Provide the (x, y) coordinate of the cell's center where the given text is located.  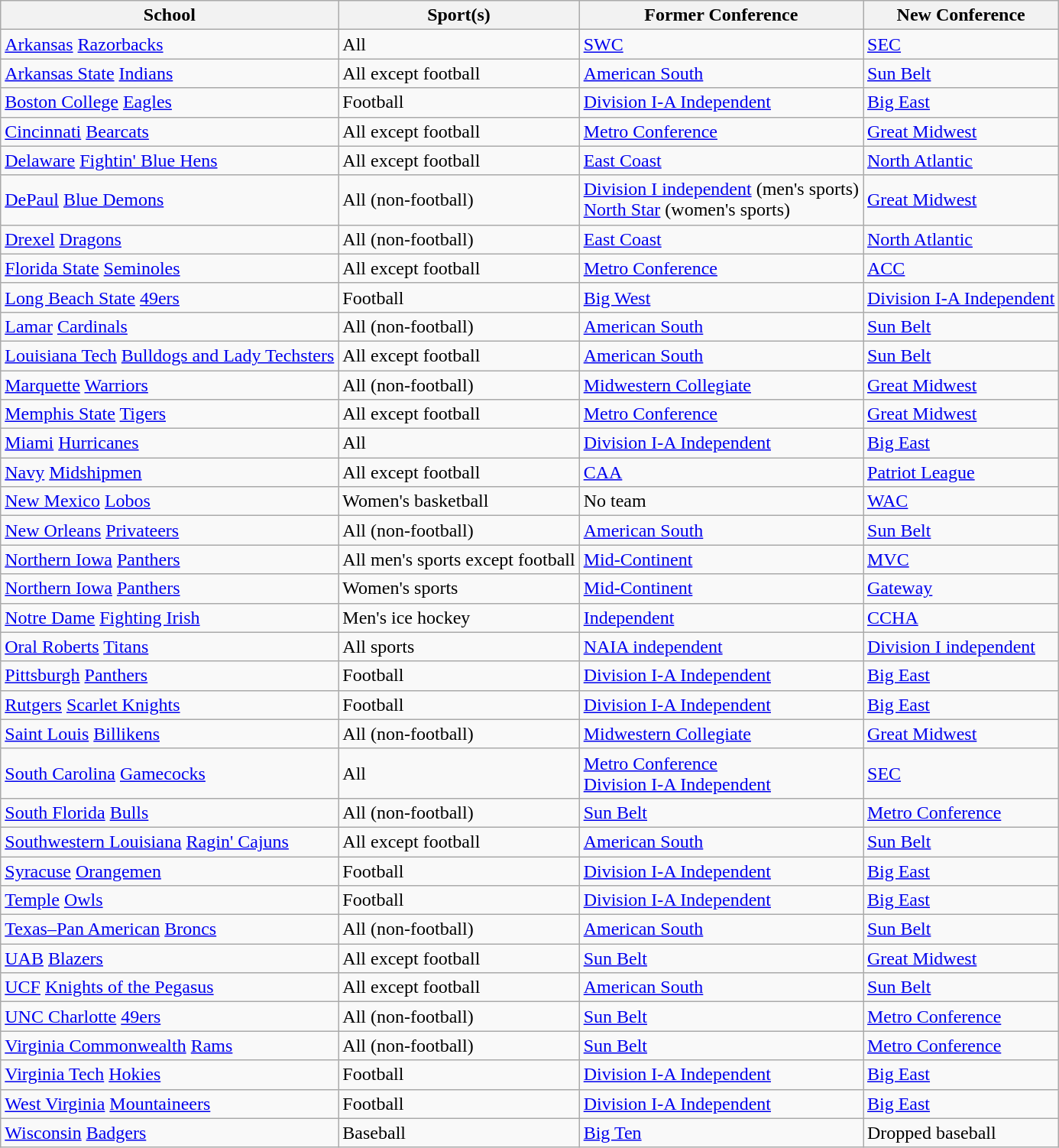
Women's basketball (458, 501)
UNC Charlotte 49ers (170, 1017)
Arkansas Razorbacks (170, 44)
Cincinnati Bearcats (170, 131)
Temple Owls (170, 900)
Navy Midshipmen (170, 472)
Big West (721, 297)
Patriot League (961, 472)
Women's sports (458, 589)
Arkansas State Indians (170, 73)
UCF Knights of the Pegasus (170, 987)
All sports (458, 647)
ACC (961, 268)
Former Conference (721, 15)
Virginia Commonwealth Rams (170, 1046)
West Virginia Mountaineers (170, 1104)
Delaware Fightin' Blue Hens (170, 161)
Gateway (961, 589)
Metro ConferenceDivision I-A Independent (721, 773)
New Orleans Privateers (170, 530)
WAC (961, 501)
Southwestern Louisiana Ragin' Cajuns (170, 842)
Syracuse Orangemen (170, 871)
Pittsburgh Panthers (170, 676)
CAA (721, 472)
Wisconsin Badgers (170, 1133)
Saint Louis Billikens (170, 734)
Florida State Seminoles (170, 268)
Lamar Cardinals (170, 326)
No team (721, 501)
Texas–Pan American Broncs (170, 929)
Boston College Eagles (170, 102)
Rutgers Scarlet Knights (170, 705)
Marquette Warriors (170, 384)
Division I independent (961, 647)
New Mexico Lobos (170, 501)
Baseball (458, 1133)
UAB Blazers (170, 958)
Miami Hurricanes (170, 443)
MVC (961, 559)
Dropped baseball (961, 1133)
Men's ice hockey (458, 618)
SWC (721, 44)
School (170, 15)
South Carolina Gamecocks (170, 773)
All men's sports except football (458, 559)
Oral Roberts Titans (170, 647)
DePaul Blue Demons (170, 200)
Division I independent (men's sports)North Star (women's sports) (721, 200)
South Florida Bulls (170, 812)
NAIA independent (721, 647)
CCHA (961, 618)
Drexel Dragons (170, 239)
New Conference (961, 15)
Independent (721, 618)
Memphis State Tigers (170, 414)
Long Beach State 49ers (170, 297)
Big Ten (721, 1133)
Louisiana Tech Bulldogs and Lady Techsters (170, 355)
Virginia Tech Hokies (170, 1075)
Notre Dame Fighting Irish (170, 618)
Sport(s) (458, 15)
